Extract the [x, y] coordinate from the center of the cell holding the provided text.  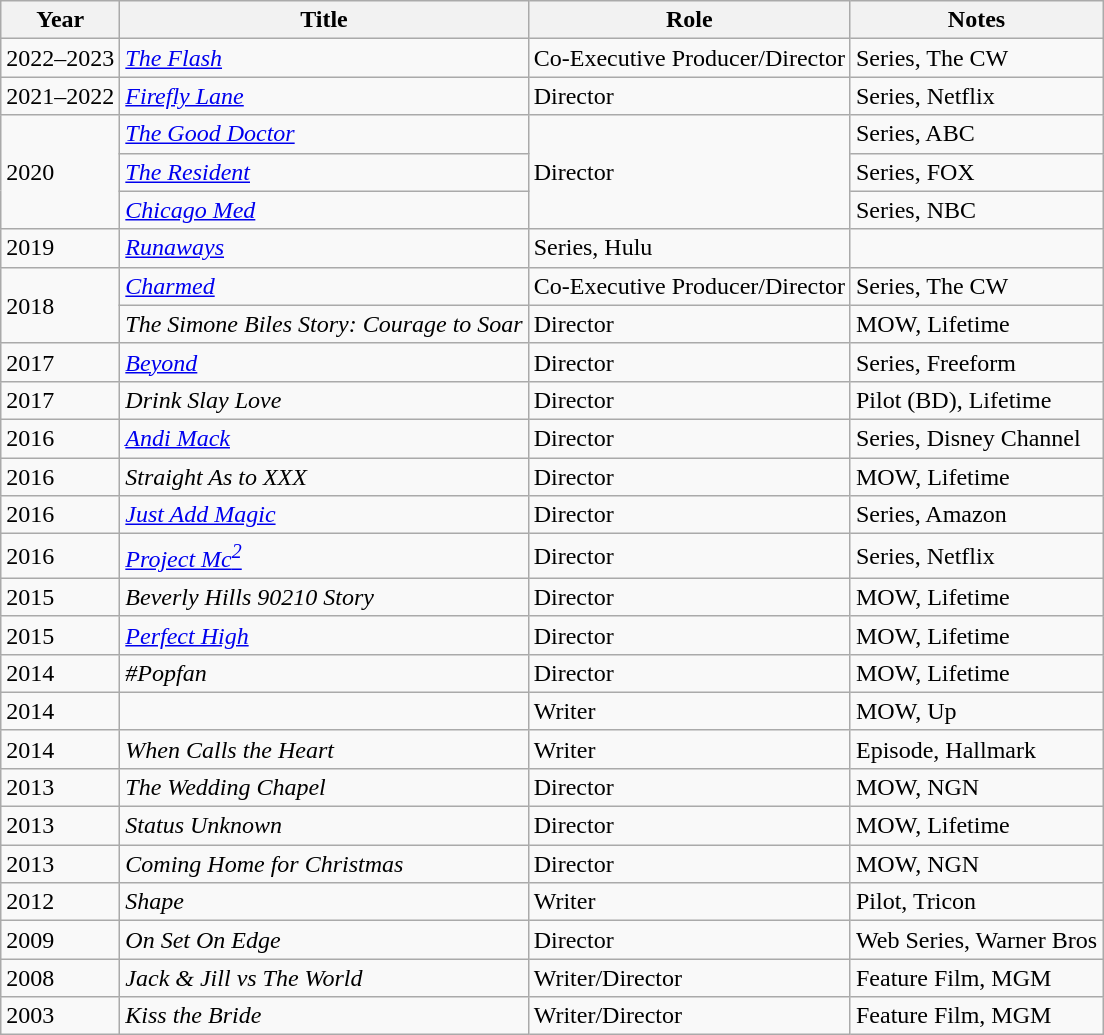
Episode, Hallmark [976, 749]
Project Mc2 [324, 556]
The Simone Biles Story: Courage to Soar [324, 324]
Web Series, Warner Bros [976, 940]
Pilot (BD), Lifetime [976, 400]
Status Unknown [324, 826]
Coming Home for Christmas [324, 864]
Series, Disney Channel [976, 438]
2008 [60, 978]
2018 [60, 305]
The Flash [324, 58]
2020 [60, 172]
#Popfan [324, 673]
MOW, Up [976, 711]
Just Add Magic [324, 515]
Series, FOX [976, 172]
2021–2022 [60, 96]
Series, Amazon [976, 515]
Andi Mack [324, 438]
2022–2023 [60, 58]
Beyond [324, 362]
The Resident [324, 172]
Role [689, 20]
The Good Doctor [324, 134]
2003 [60, 1016]
Straight As to XXX [324, 477]
2012 [60, 902]
2019 [60, 248]
Series, Hulu [689, 248]
Firefly Lane [324, 96]
Pilot, Tricon [976, 902]
Year [60, 20]
Chicago Med [324, 210]
The Wedding Chapel [324, 787]
Shape [324, 902]
2009 [60, 940]
Drink Slay Love [324, 400]
Runaways [324, 248]
Beverly Hills 90210 Story [324, 597]
Title [324, 20]
On Set On Edge [324, 940]
Series, NBC [976, 210]
Series, ABC [976, 134]
Series, Freeform [976, 362]
Jack & Jill vs The World [324, 978]
Perfect High [324, 635]
Kiss the Bride [324, 1016]
Charmed [324, 286]
Notes [976, 20]
When Calls the Heart [324, 749]
